Locate the cell with the specified text and output its (X, Y) center coordinate. 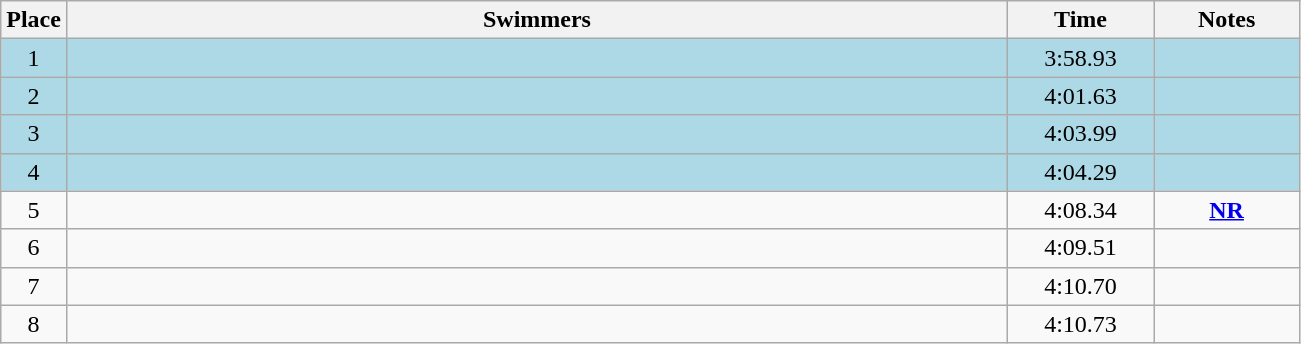
4:03.99 (1081, 134)
2 (34, 96)
3 (34, 134)
4:08.34 (1081, 210)
4 (34, 172)
Notes (1227, 20)
Swimmers (536, 20)
1 (34, 58)
Place (34, 20)
7 (34, 286)
4:10.73 (1081, 324)
8 (34, 324)
4:10.70 (1081, 286)
5 (34, 210)
4:01.63 (1081, 96)
4:09.51 (1081, 248)
Time (1081, 20)
6 (34, 248)
NR (1227, 210)
4:04.29 (1081, 172)
3:58.93 (1081, 58)
